Capture the cell that displays the provided text and extract its [x, y] central coordinate. 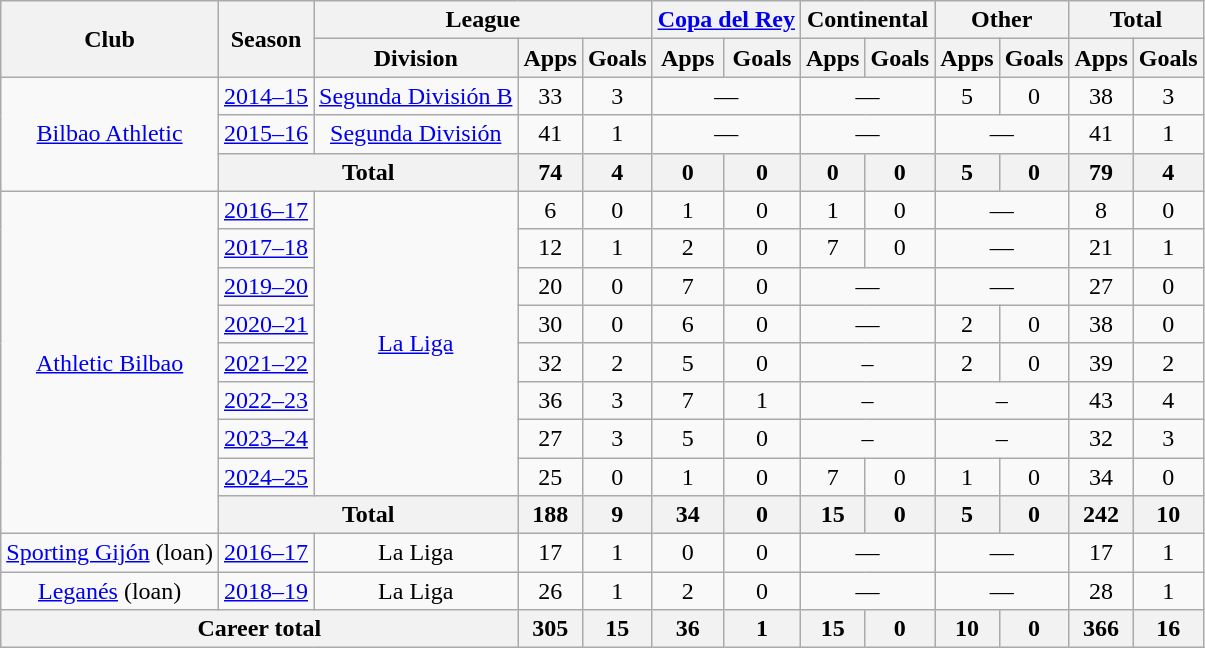
Continental [868, 20]
25 [550, 477]
21 [1101, 248]
Copa del Rey [726, 20]
79 [1101, 172]
2020–21 [266, 324]
74 [550, 172]
2022–23 [266, 400]
Division [416, 58]
39 [1101, 362]
16 [1168, 629]
Other [1002, 20]
Bilbao Athletic [110, 134]
9 [617, 515]
366 [1101, 629]
2023–24 [266, 438]
8 [1101, 210]
2017–18 [266, 248]
Club [110, 39]
2015–16 [266, 134]
28 [1101, 591]
188 [550, 515]
2021–22 [266, 362]
2019–20 [266, 286]
12 [550, 248]
30 [550, 324]
20 [550, 286]
Career total [260, 629]
305 [550, 629]
2018–19 [266, 591]
Sporting Gijón (loan) [110, 553]
Athletic Bilbao [110, 362]
Segunda División [416, 134]
Segunda División B [416, 96]
Season [266, 39]
Leganés (loan) [110, 591]
43 [1101, 400]
2024–25 [266, 477]
League [484, 20]
2014–15 [266, 96]
242 [1101, 515]
33 [550, 96]
26 [550, 591]
